Capture the cell that displays the provided text and extract its (X, Y) central coordinate. 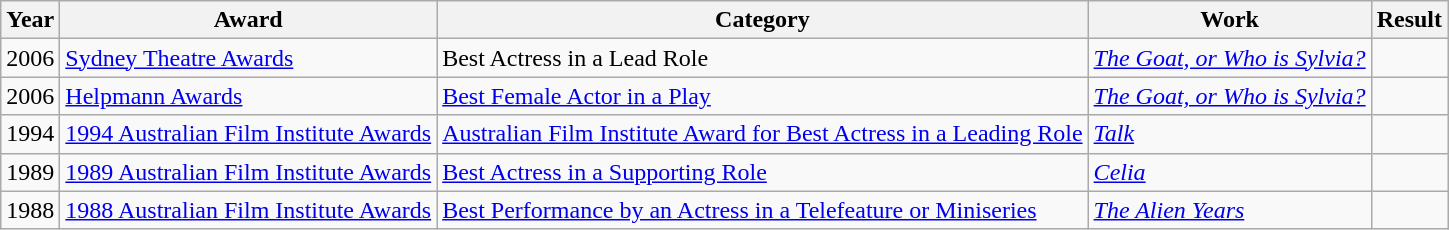
Helpmann Awards (248, 96)
Best Actress in a Supporting Role (762, 172)
1988 (30, 210)
Best Performance by an Actress in a Telefeature or Miniseries (762, 210)
Talk (1230, 134)
Result (1409, 20)
1994 Australian Film Institute Awards (248, 134)
Work (1230, 20)
The Alien Years (1230, 210)
1988 Australian Film Institute Awards (248, 210)
1989 Australian Film Institute Awards (248, 172)
Australian Film Institute Award for Best Actress in a Leading Role (762, 134)
Category (762, 20)
Best Actress in a Lead Role (762, 58)
Award (248, 20)
Sydney Theatre Awards (248, 58)
1989 (30, 172)
Best Female Actor in a Play (762, 96)
1994 (30, 134)
Celia (1230, 172)
Year (30, 20)
